Return [X, Y] of the center of cell containing provided text 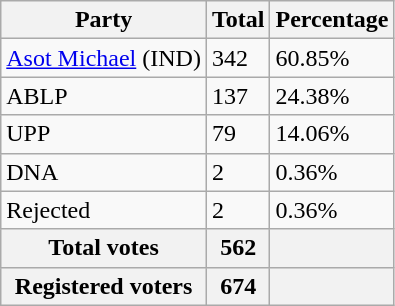
Asot Michael (IND) [104, 58]
UPP [104, 134]
Rejected [104, 210]
60.85% [332, 58]
14.06% [332, 134]
24.38% [332, 96]
Party [104, 20]
Percentage [332, 20]
342 [238, 58]
674 [238, 286]
DNA [104, 172]
Total [238, 20]
Registered voters [104, 286]
Total votes [104, 248]
562 [238, 248]
137 [238, 96]
79 [238, 134]
ABLP [104, 96]
